Extract the (x, y) coordinate from the center of the cell holding the provided text.  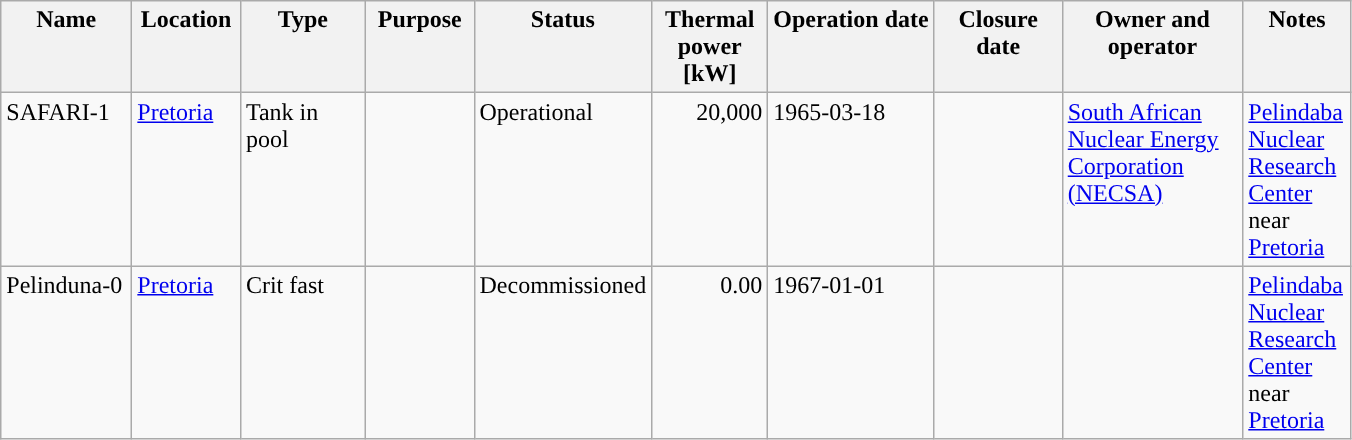
Closure date (998, 47)
Status (563, 47)
Decommissioned (563, 352)
Name (66, 47)
Notes (1298, 47)
Operation date (851, 47)
20,000 (710, 180)
1967-01-01 (851, 352)
South African Nuclear Energy Corporation (NECSA) (1152, 180)
Operational (563, 180)
Crit fast (302, 352)
Pelinduna-0 (66, 352)
0.00 (710, 352)
Tank in pool (302, 180)
Purpose (420, 47)
Owner and operator (1152, 47)
Thermal power [kW] (710, 47)
Location (186, 47)
Type (302, 47)
1965-03-18 (851, 180)
SAFARI-1 (66, 180)
